Return (X, Y) of the center of cell containing provided text 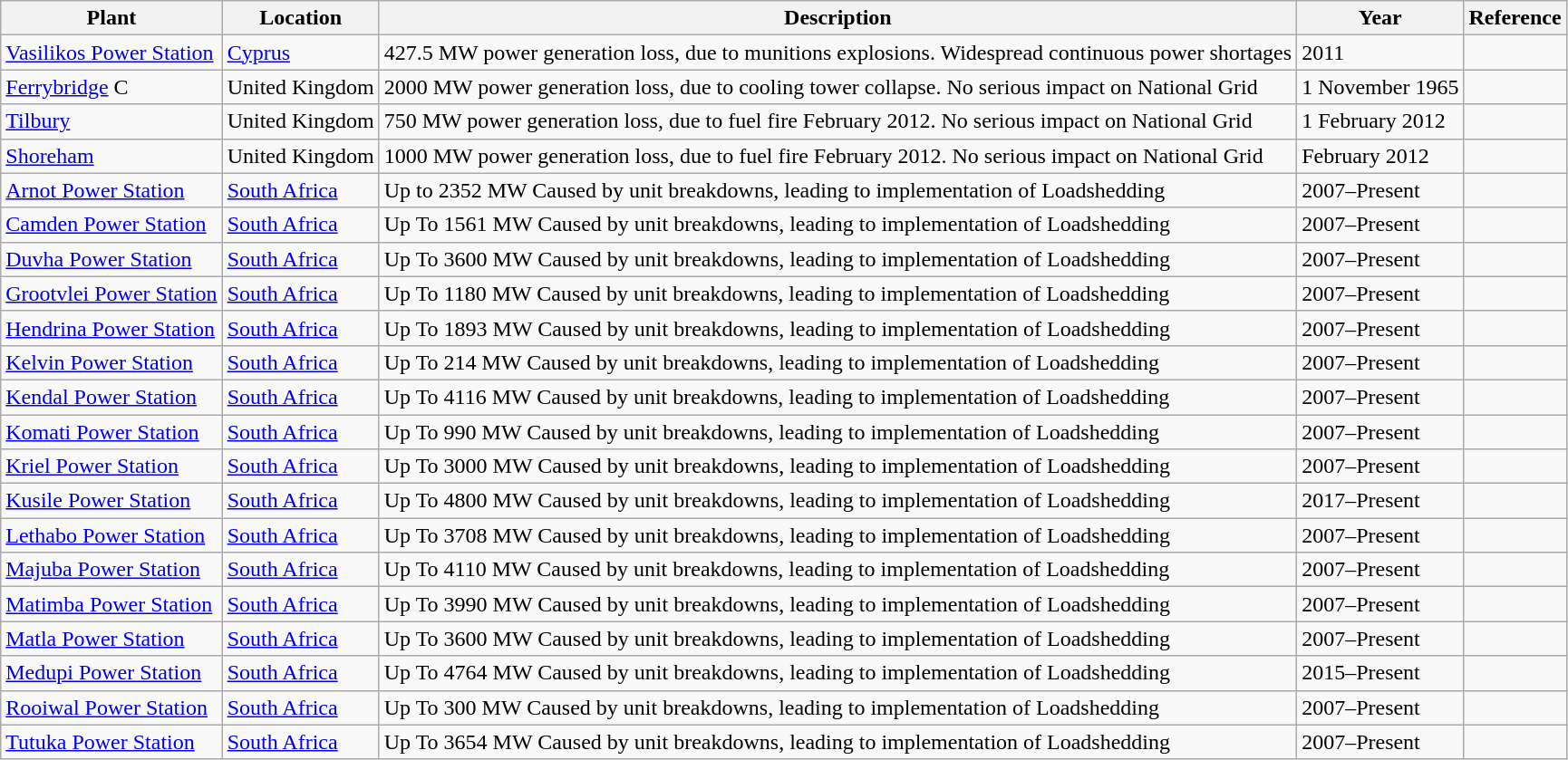
Tilbury (111, 121)
Kusile Power Station (111, 501)
2000 MW power generation loss, due to cooling tower collapse. No serious impact on National Grid (837, 87)
Majuba Power Station (111, 570)
Matimba Power Station (111, 604)
Up To 3708 MW Caused by unit breakdowns, leading to implementation of Loadshedding (837, 535)
Up To 1561 MW Caused by unit breakdowns, leading to implementation of Loadshedding (837, 225)
Plant (111, 18)
750 MW power generation loss, due to fuel fire February 2012. No serious impact on National Grid (837, 121)
Camden Power Station (111, 225)
Location (301, 18)
Up To 4116 MW Caused by unit breakdowns, leading to implementation of Loadshedding (837, 397)
Up To 1180 MW Caused by unit breakdowns, leading to implementation of Loadshedding (837, 293)
Cyprus (301, 53)
2011 (1380, 53)
Hendrina Power Station (111, 328)
Up to 2352 MW Caused by unit breakdowns, leading to implementation of Loadshedding (837, 190)
Kriel Power Station (111, 467)
Ferrybridge C (111, 87)
Arnot Power Station (111, 190)
Up To 300 MW Caused by unit breakdowns, leading to implementation of Loadshedding (837, 707)
Up To 3000 MW Caused by unit breakdowns, leading to implementation of Loadshedding (837, 467)
Reference (1515, 18)
Medupi Power Station (111, 673)
Kendal Power Station (111, 397)
Up To 214 MW Caused by unit breakdowns, leading to implementation of Loadshedding (837, 362)
Up To 3654 MW Caused by unit breakdowns, leading to implementation of Loadshedding (837, 742)
Vasilikos Power Station (111, 53)
Kelvin Power Station (111, 362)
427.5 MW power generation loss, due to munitions explosions. Widespread continuous power shortages (837, 53)
Up To 3990 MW Caused by unit breakdowns, leading to implementation of Loadshedding (837, 604)
2015–Present (1380, 673)
Year (1380, 18)
Matla Power Station (111, 639)
Up To 4800 MW Caused by unit breakdowns, leading to implementation of Loadshedding (837, 501)
Grootvlei Power Station (111, 293)
Up To 4764 MW Caused by unit breakdowns, leading to implementation of Loadshedding (837, 673)
Up To 4110 MW Caused by unit breakdowns, leading to implementation of Loadshedding (837, 570)
Rooiwal Power Station (111, 707)
Lethabo Power Station (111, 535)
1000 MW power generation loss, due to fuel fire February 2012. No serious impact on National Grid (837, 156)
Up To 1893 MW Caused by unit breakdowns, leading to implementation of Loadshedding (837, 328)
Description (837, 18)
Shoreham (111, 156)
1 November 1965 (1380, 87)
2017–Present (1380, 501)
Up To 990 MW Caused by unit breakdowns, leading to implementation of Loadshedding (837, 432)
Tutuka Power Station (111, 742)
February 2012 (1380, 156)
Duvha Power Station (111, 259)
1 February 2012 (1380, 121)
Komati Power Station (111, 432)
